From the cell containing the given text, extract its center point as (X, Y) coordinate. 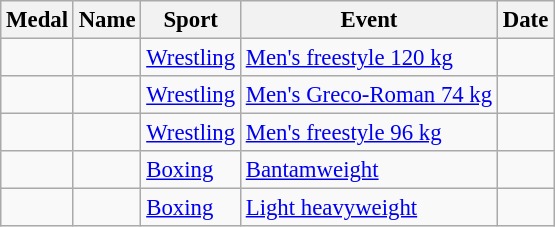
Sport (191, 20)
Name (107, 20)
Light heavyweight (368, 208)
Men's Greco-Roman 74 kg (368, 95)
Men's freestyle 96 kg (368, 133)
Bantamweight (368, 170)
Men's freestyle 120 kg (368, 58)
Event (368, 20)
Date (525, 20)
Medal (38, 20)
